Determine the [X, Y] coordinate at the center of the cell enclosing the given text.  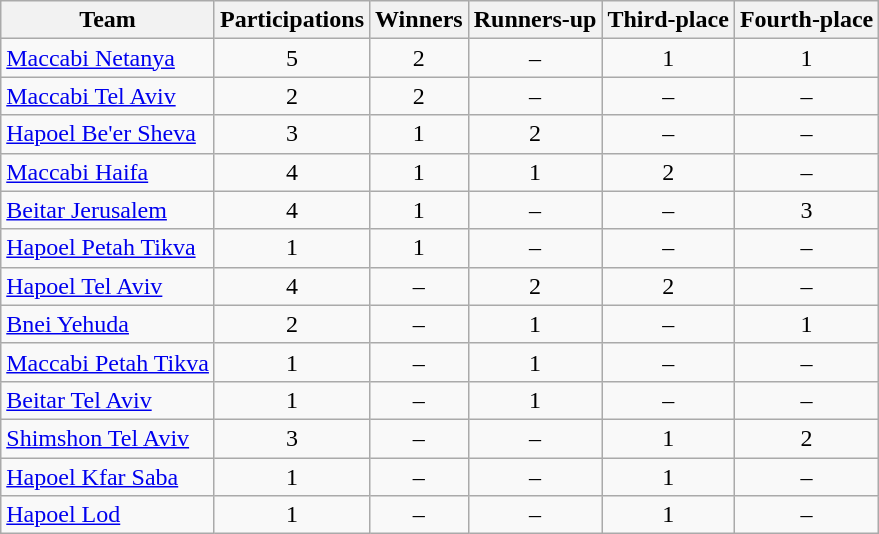
Bnei Yehuda [108, 324]
Beitar Tel Aviv [108, 400]
Hapoel Tel Aviv [108, 286]
Third-place [668, 20]
Maccabi Tel Aviv [108, 96]
Hapoel Kfar Saba [108, 477]
Hapoel Petah Tikva [108, 248]
Maccabi Netanya [108, 58]
Participations [292, 20]
5 [292, 58]
Fourth-place [806, 20]
Team [108, 20]
Hapoel Be'er Sheva [108, 134]
Winners [420, 20]
Maccabi Haifa [108, 172]
Maccabi Petah Tikva [108, 362]
Beitar Jerusalem [108, 210]
Shimshon Tel Aviv [108, 438]
Runners-up [535, 20]
Hapoel Lod [108, 515]
